Locate the cell with the specified text and output its [x, y] center coordinate. 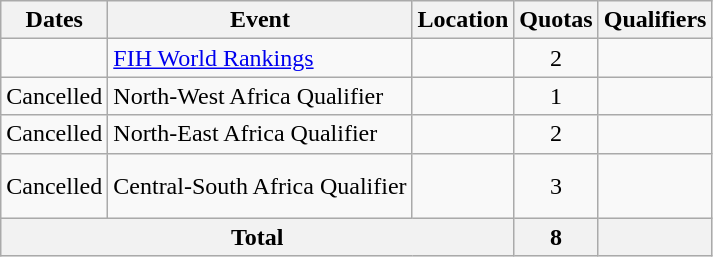
FIH World Rankings [260, 58]
Dates [54, 20]
Quotas [556, 20]
Total [258, 237]
3 [556, 186]
North-East Africa Qualifier [260, 134]
Location [463, 20]
North-West Africa Qualifier [260, 96]
Qualifiers [655, 20]
8 [556, 237]
1 [556, 96]
Central-South Africa Qualifier [260, 186]
Event [260, 20]
